Search for the cell housing the specified text and yield its (x, y) center coordinate. 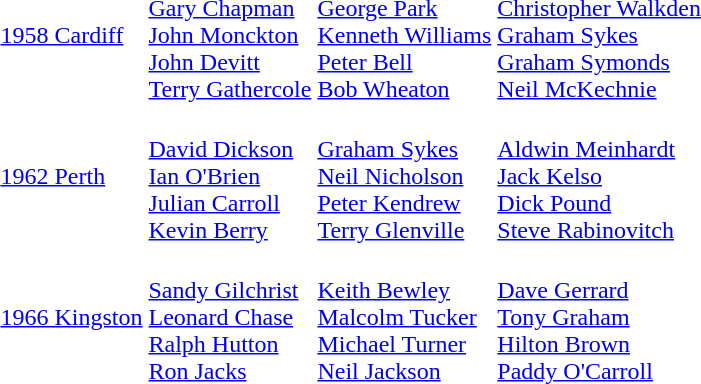
David DicksonIan O'BrienJulian CarrollKevin Berry (230, 176)
Graham SykesNeil NicholsonPeter KendrewTerry Glenville (404, 176)
